Locate the cell with the specified text and output its [X, Y] center coordinate. 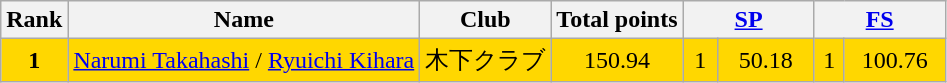
FS [880, 20]
100.76 [894, 60]
木下クラブ [486, 60]
50.18 [766, 60]
Club [486, 20]
Narumi Takahashi / Ryuichi Kihara [244, 60]
Total points [617, 20]
Rank [34, 20]
150.94 [617, 60]
SP [748, 20]
Name [244, 20]
